Return the [X, Y] coordinate for the center point of the cell that contains the specified text.  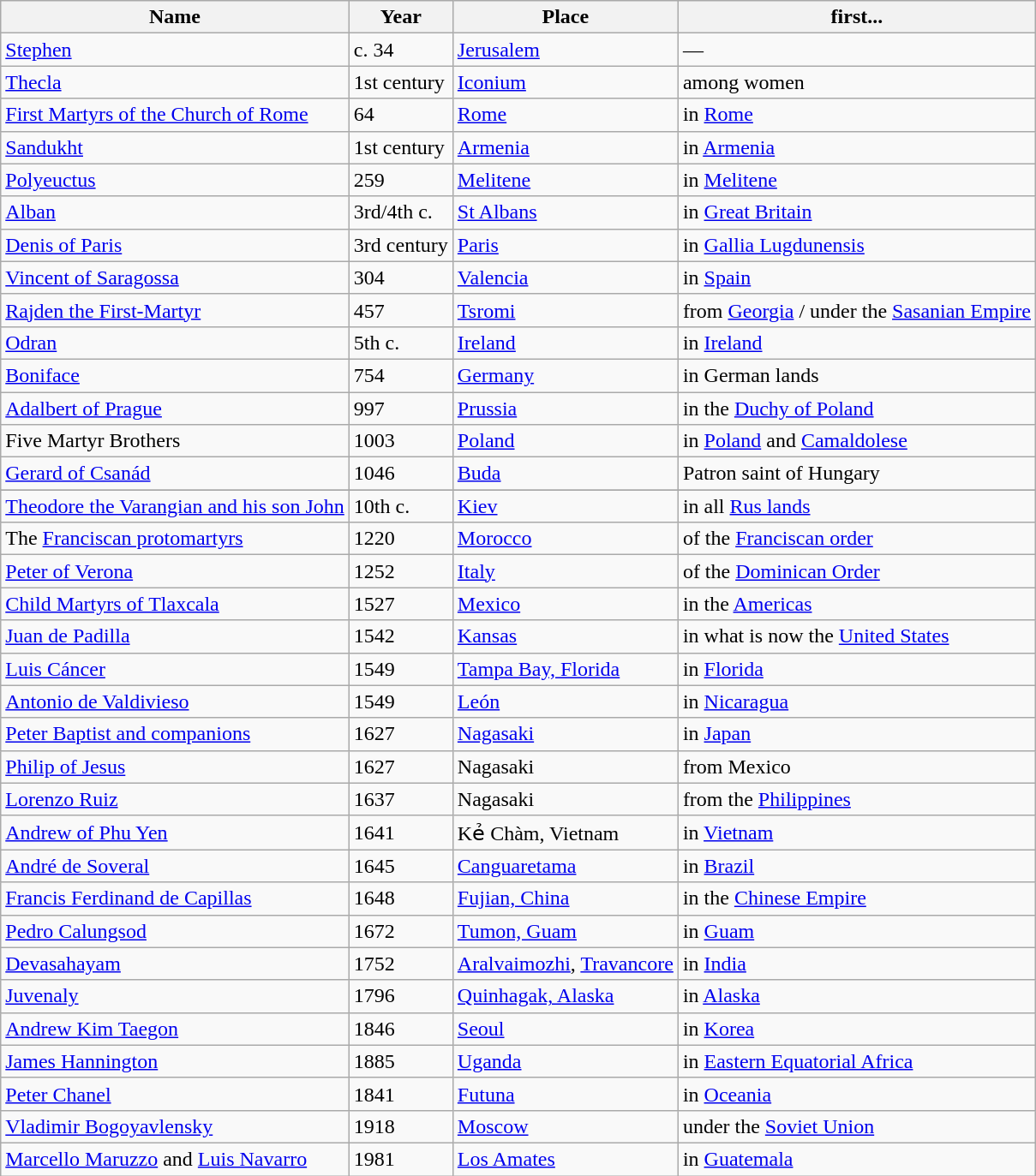
Five Martyr Brothers [175, 441]
5th c. [401, 343]
Morocco [566, 539]
Mexico [566, 604]
Alban [175, 212]
in Ireland [857, 343]
James Hannington [175, 1061]
in Vietnam [857, 833]
St Albans [566, 212]
Jerusalem [566, 50]
1752 [401, 964]
in Spain [857, 278]
Seoul [566, 1029]
in the Chinese Empire [857, 898]
Philip of Jesus [175, 767]
Peter Chanel [175, 1094]
Devasahayam [175, 964]
Peter of Verona [175, 571]
in Oceania [857, 1094]
Juan de Padilla [175, 636]
León [566, 701]
Germany [566, 375]
Adalbert of Prague [175, 409]
Kansas [566, 636]
first... [857, 17]
in what is now the United States [857, 636]
under the Soviet Union [857, 1126]
in Alaska [857, 996]
Francis Ferdinand de Capillas [175, 898]
Boniface [175, 375]
259 [401, 180]
Luis Cáncer [175, 669]
Canguaretama [566, 866]
1046 [401, 474]
in the Duchy of Poland [857, 409]
in Great Britain [857, 212]
Aralvaimozhi, Travancore [566, 964]
Uganda [566, 1061]
c. 34 [401, 50]
Andrew of Phu Yen [175, 833]
Ireland [566, 343]
Tumon, Guam [566, 931]
Stephen [175, 50]
Marcello Maruzzo and Luis Navarro [175, 1159]
Vladimir Bogoyavlensky [175, 1126]
Quinhagak, Alaska [566, 996]
1648 [401, 898]
Poland [566, 441]
Theodore the Varangian and his son John [175, 506]
Rajden the First-Martyr [175, 310]
1672 [401, 931]
Buda [566, 474]
in German lands [857, 375]
1252 [401, 571]
1841 [401, 1094]
Paris [566, 245]
1981 [401, 1159]
Name [175, 17]
in Eastern Equatorial Africa [857, 1061]
Child Martyrs of Tlaxcala [175, 604]
1796 [401, 996]
754 [401, 375]
in Poland and Camaldolese [857, 441]
Place [566, 17]
Lorenzo Ruiz [175, 799]
Prussia [566, 409]
Tampa Bay, Florida [566, 669]
1003 [401, 441]
in all Rus lands [857, 506]
in Nicaragua [857, 701]
in Brazil [857, 866]
Peter Baptist and companions [175, 734]
from the Philippines [857, 799]
in Guam [857, 931]
in Rome [857, 115]
1885 [401, 1061]
Fujian, China [566, 898]
457 [401, 310]
Denis of Paris [175, 245]
in the Americas [857, 604]
from Mexico [857, 767]
in Florida [857, 669]
3rd/4th c. [401, 212]
304 [401, 278]
among women [857, 82]
The Franciscan protomartyrs [175, 539]
in Melitene [857, 180]
of the Franciscan order [857, 539]
Antonio de Valdivieso [175, 701]
in Japan [857, 734]
1637 [401, 799]
Italy [566, 571]
1918 [401, 1126]
3rd century [401, 245]
1527 [401, 604]
10th c. [401, 506]
Pedro Calungsod [175, 931]
Polyeuctus [175, 180]
Patron saint of Hungary [857, 474]
1220 [401, 539]
in Gallia Lugdunensis [857, 245]
André de Soveral [175, 866]
Andrew Kim Taegon [175, 1029]
in Guatemala [857, 1159]
Odran [175, 343]
Kẻ Chàm, Vietnam [566, 833]
First Martyrs of the Church of Rome [175, 115]
997 [401, 409]
64 [401, 115]
in Armenia [857, 147]
Moscow [566, 1126]
from Georgia / under the Sasanian Empire [857, 310]
1542 [401, 636]
Armenia [566, 147]
Melitene [566, 180]
Vincent of Saragossa [175, 278]
Tsromi [566, 310]
Valencia [566, 278]
Juvenaly [175, 996]
Iconium [566, 82]
Thecla [175, 82]
Rome [566, 115]
— [857, 50]
Year [401, 17]
Futuna [566, 1094]
of the Dominican Order [857, 571]
Sandukht [175, 147]
in India [857, 964]
1641 [401, 833]
Los Amates [566, 1159]
Gerard of Csanád [175, 474]
1645 [401, 866]
1846 [401, 1029]
Kiev [566, 506]
in Korea [857, 1029]
